Detect which cell encompasses the target text, then output its (x, y) center coordinate. 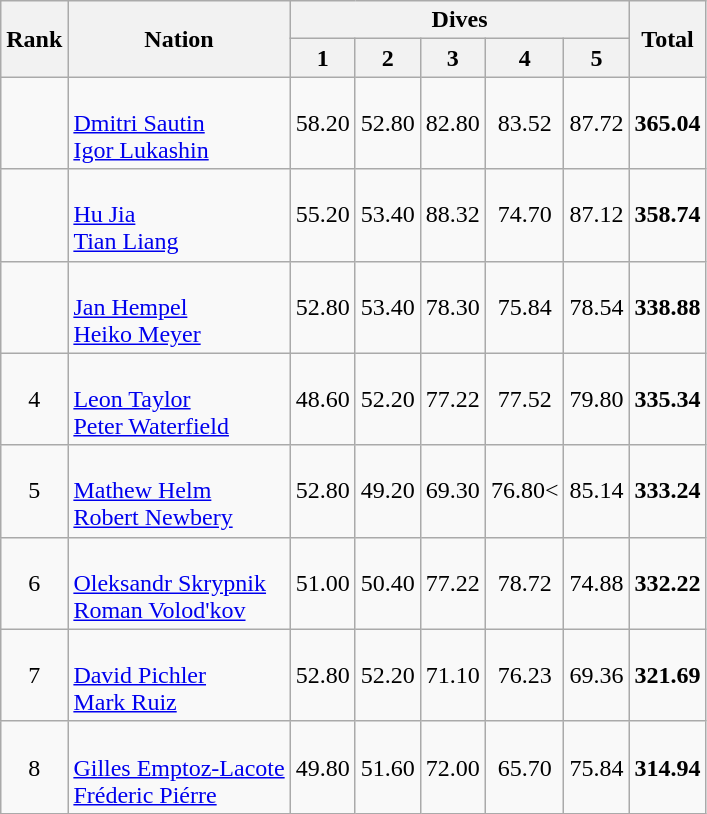
85.14 (596, 491)
6 (34, 583)
69.36 (596, 675)
Rank (34, 39)
76.23 (524, 675)
7 (34, 675)
358.74 (668, 215)
55.20 (322, 215)
3 (452, 58)
83.52 (524, 123)
8 (34, 767)
Total (668, 39)
49.80 (322, 767)
78.30 (452, 307)
Dives (460, 20)
74.88 (596, 583)
338.88 (668, 307)
Dmitri Sautin Igor Lukashin (179, 123)
365.04 (668, 123)
74.70 (524, 215)
Nation (179, 39)
78.54 (596, 307)
49.20 (388, 491)
Gilles Emptoz-Lacote Fréderic Piérre (179, 767)
87.72 (596, 123)
88.32 (452, 215)
76.80< (524, 491)
87.12 (596, 215)
321.69 (668, 675)
48.60 (322, 399)
79.80 (596, 399)
78.72 (524, 583)
65.70 (524, 767)
Leon Taylor Peter Waterfield (179, 399)
2 (388, 58)
Mathew Helm Robert Newbery (179, 491)
David Pichler Mark Ruiz (179, 675)
333.24 (668, 491)
69.30 (452, 491)
314.94 (668, 767)
50.40 (388, 583)
72.00 (452, 767)
51.00 (322, 583)
Hu Jia Tian Liang (179, 215)
82.80 (452, 123)
1 (322, 58)
77.52 (524, 399)
58.20 (322, 123)
51.60 (388, 767)
Jan Hempel Heiko Meyer (179, 307)
71.10 (452, 675)
335.34 (668, 399)
332.22 (668, 583)
Oleksandr Skrypnik Roman Volod'kov (179, 583)
